Locate the cell with the specified text and output its (x, y) center coordinate. 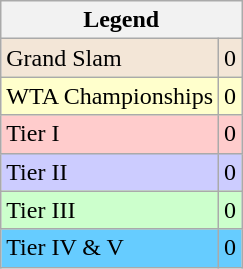
Legend (122, 20)
WTA Championships (110, 96)
Tier I (110, 134)
Tier III (110, 210)
Tier IV & V (110, 248)
Tier II (110, 172)
Grand Slam (110, 58)
